Extract the (x, y) coordinate from the center of the cell holding the provided text.  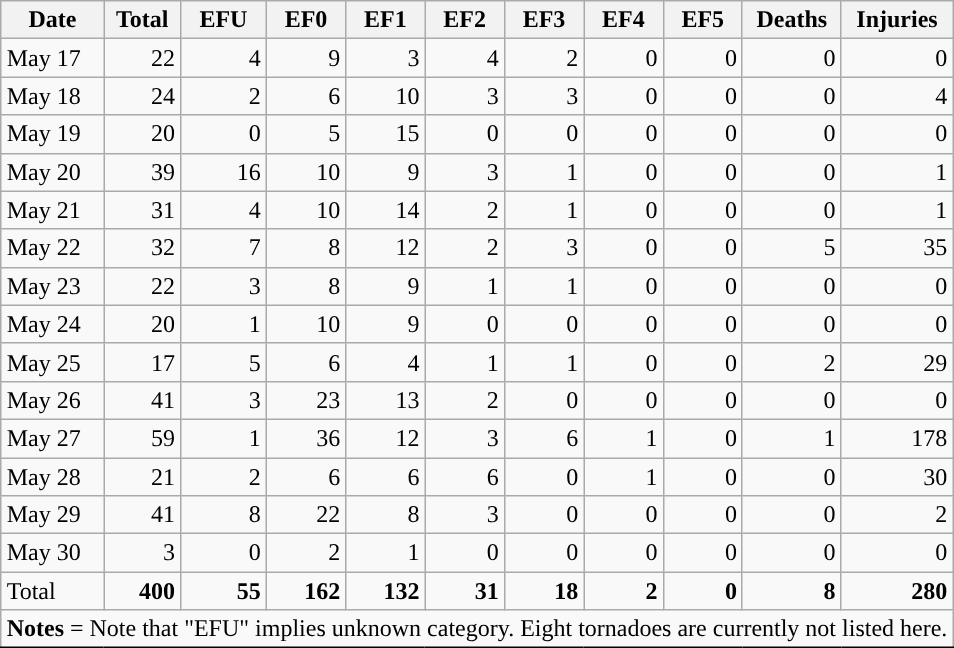
59 (142, 438)
132 (386, 591)
178 (897, 438)
Notes = Note that "EFU" implies unknown category. Eight tornadoes are currently not listed here. (477, 629)
32 (142, 248)
Injuries (897, 20)
280 (897, 591)
EF4 (624, 20)
35 (897, 248)
7 (224, 248)
May 21 (52, 210)
EF5 (702, 20)
May 20 (52, 172)
May 23 (52, 286)
EFU (224, 20)
May 18 (52, 96)
EF2 (464, 20)
EF0 (306, 20)
May 24 (52, 324)
24 (142, 96)
May 19 (52, 134)
16 (224, 172)
May 30 (52, 553)
May 28 (52, 477)
May 27 (52, 438)
EF3 (544, 20)
39 (142, 172)
May 22 (52, 248)
17 (142, 362)
EF1 (386, 20)
162 (306, 591)
15 (386, 134)
May 25 (52, 362)
Date (52, 20)
400 (142, 591)
Deaths (792, 20)
55 (224, 591)
36 (306, 438)
May 17 (52, 58)
May 29 (52, 515)
18 (544, 591)
30 (897, 477)
14 (386, 210)
29 (897, 362)
23 (306, 400)
13 (386, 400)
May 26 (52, 400)
21 (142, 477)
